For the text-containing cell, return its midpoint in [x, y] coordinate format. 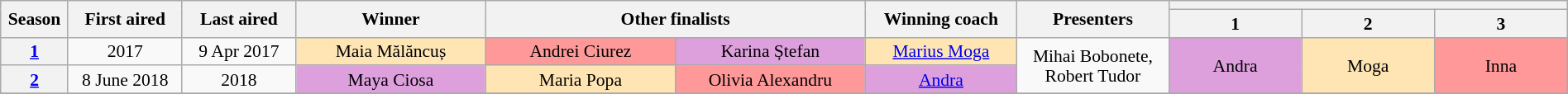
Inna [1500, 65]
Maia Mălăncuș [390, 51]
Winning coach [941, 19]
Maria Popa [581, 80]
9 Apr 2017 [239, 51]
Maya Ciosa [390, 80]
8 June 2018 [125, 80]
First aired [125, 19]
Last aired [239, 19]
3 [1500, 23]
Other finalists [675, 19]
Season [35, 19]
Andrei Ciurez [581, 51]
Mihai Bobonete,Robert Tudor [1093, 65]
Winner [390, 19]
Karina Ștefan [771, 51]
Marius Moga [941, 51]
Olivia Alexandru [771, 80]
Moga [1368, 65]
2017 [125, 51]
Presenters [1093, 19]
2018 [239, 80]
